Locate the cell with the specified text and output its (X, Y) center coordinate. 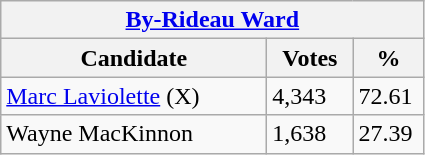
27.39 (388, 134)
Votes (310, 58)
Wayne MacKinnon (134, 134)
Marc Laviolette (X) (134, 96)
By-Rideau Ward (212, 20)
1,638 (310, 134)
4,343 (310, 96)
Candidate (134, 58)
72.61 (388, 96)
% (388, 58)
